Scan for the cell matching the given text and deliver its (x, y) coordinate at center. 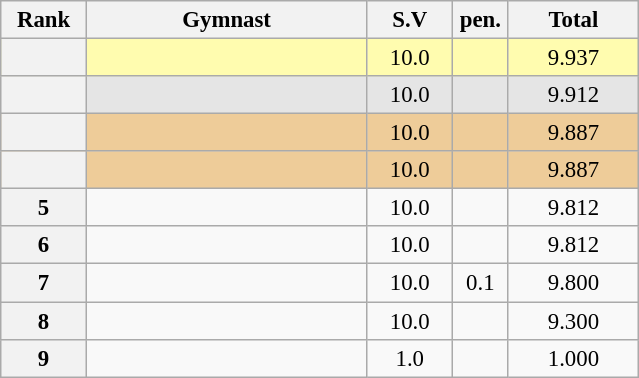
9.912 (574, 95)
S.V (410, 20)
9.300 (574, 321)
5 (44, 208)
1.0 (410, 358)
9 (44, 358)
Gymnast (226, 20)
Rank (44, 20)
0.1 (481, 283)
8 (44, 321)
6 (44, 245)
pen. (481, 20)
9.937 (574, 58)
Total (574, 20)
9.800 (574, 283)
7 (44, 283)
1.000 (574, 358)
